Return the [x, y] coordinate for the center point of the cell that contains the specified text.  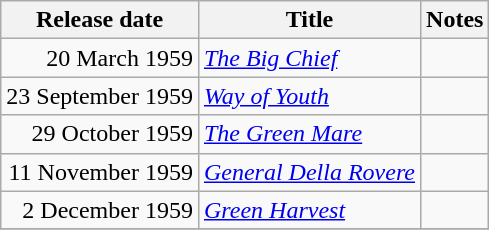
20 March 1959 [100, 58]
Green Harvest [309, 210]
Title [309, 20]
The Big Chief [309, 58]
Release date [100, 20]
Notes [455, 20]
2 December 1959 [100, 210]
The Green Mare [309, 134]
Way of Youth [309, 96]
23 September 1959 [100, 96]
29 October 1959 [100, 134]
11 November 1959 [100, 172]
General Della Rovere [309, 172]
